Capture the cell that displays the provided text and extract its (X, Y) central coordinate. 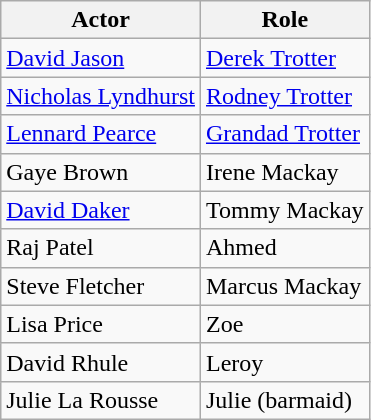
Grandad Trotter (284, 134)
Julie (barmaid) (284, 400)
Irene Mackay (284, 172)
Tommy Mackay (284, 210)
David Jason (101, 58)
Nicholas Lyndhurst (101, 96)
Leroy (284, 362)
Gaye Brown (101, 172)
Rodney Trotter (284, 96)
Derek Trotter (284, 58)
Zoe (284, 324)
David Daker (101, 210)
Ahmed (284, 248)
Role (284, 20)
Raj Patel (101, 248)
Actor (101, 20)
Julie La Rousse (101, 400)
Lisa Price (101, 324)
David Rhule (101, 362)
Lennard Pearce (101, 134)
Marcus Mackay (284, 286)
Steve Fletcher (101, 286)
